Detect which cell encompasses the target text, then output its (X, Y) center coordinate. 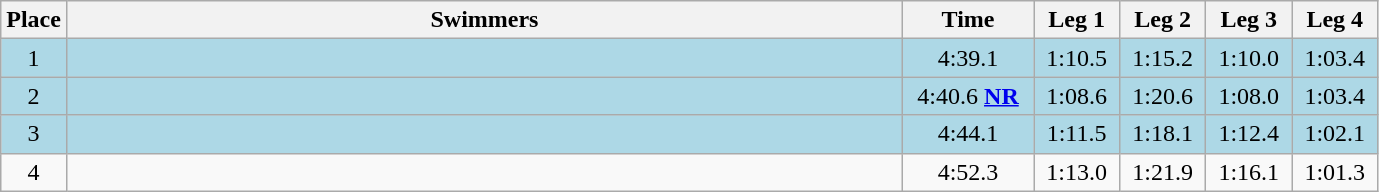
1:11.5 (1077, 134)
4:44.1 (968, 134)
1:08.6 (1077, 96)
1:20.6 (1163, 96)
1:13.0 (1077, 172)
1:18.1 (1163, 134)
1:21.9 (1163, 172)
Time (968, 20)
4:40.6 NR (968, 96)
4 (34, 172)
1:10.5 (1077, 58)
3 (34, 134)
1:12.4 (1249, 134)
1:08.0 (1249, 96)
1 (34, 58)
Place (34, 20)
1:10.0 (1249, 58)
Leg 2 (1163, 20)
4:39.1 (968, 58)
1:01.3 (1335, 172)
1:15.2 (1163, 58)
1:02.1 (1335, 134)
Leg 4 (1335, 20)
Leg 3 (1249, 20)
4:52.3 (968, 172)
Swimmers (484, 20)
1:16.1 (1249, 172)
2 (34, 96)
Leg 1 (1077, 20)
